Return [X, Y] of the center of cell containing provided text 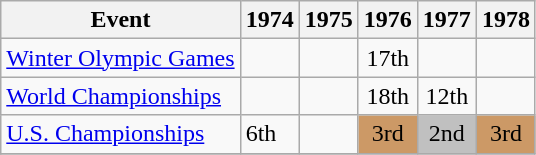
2nd [446, 134]
World Championships [120, 96]
1977 [446, 20]
12th [446, 96]
1975 [328, 20]
Winter Olympic Games [120, 58]
U.S. Championships [120, 134]
1974 [270, 20]
Event [120, 20]
18th [388, 96]
6th [270, 134]
17th [388, 58]
1976 [388, 20]
1978 [506, 20]
